Output the [X, Y] coordinate of the center of the cell containing the given text.  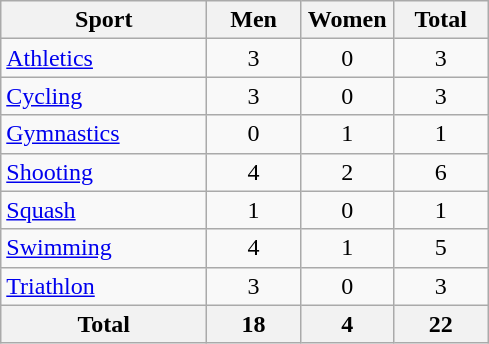
Men [254, 20]
18 [254, 324]
22 [441, 324]
Women [347, 20]
Cycling [104, 96]
Triathlon [104, 286]
Squash [104, 210]
Sport [104, 20]
Shooting [104, 172]
5 [441, 248]
Swimming [104, 248]
Gymnastics [104, 134]
2 [347, 172]
6 [441, 172]
Athletics [104, 58]
